Return [X, Y] of the center of cell containing provided text 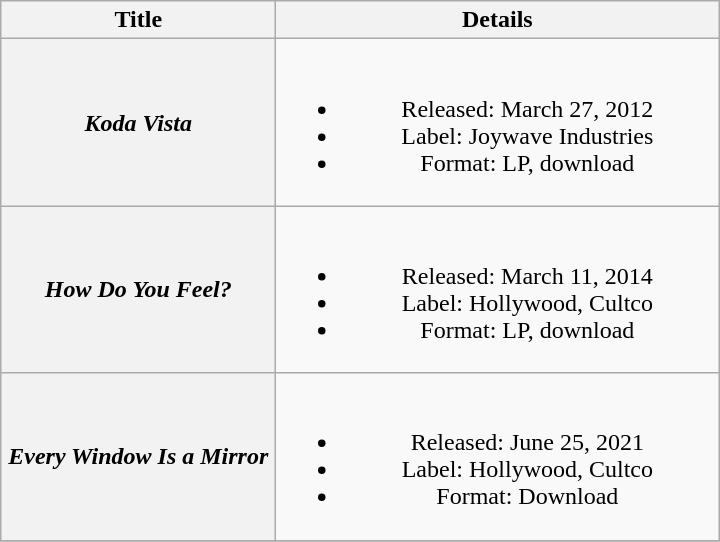
Released: March 27, 2012Label: Joywave IndustriesFormat: LP, download [498, 122]
How Do You Feel? [138, 290]
Every Window Is a Mirror [138, 456]
Koda Vista [138, 122]
Released: June 25, 2021Label: Hollywood, CultcoFormat: Download [498, 456]
Title [138, 20]
Released: March 11, 2014Label: Hollywood, CultcoFormat: LP, download [498, 290]
Details [498, 20]
